For the text-containing cell, return its midpoint in [X, Y] coordinate format. 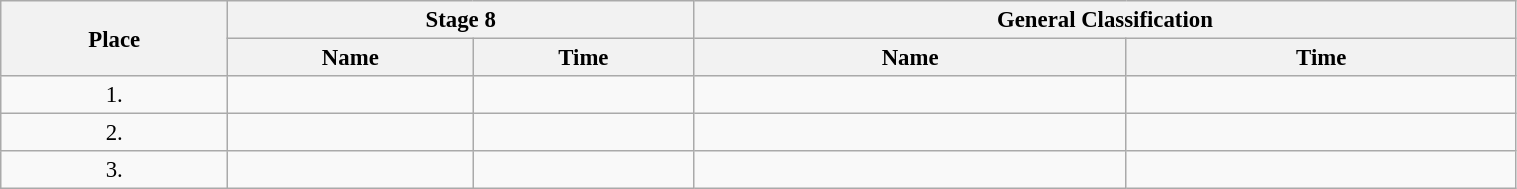
2. [114, 133]
Stage 8 [461, 20]
General Classification [1105, 20]
Place [114, 38]
1. [114, 95]
3. [114, 170]
